Detect which cell encompasses the target text, then output its (x, y) center coordinate. 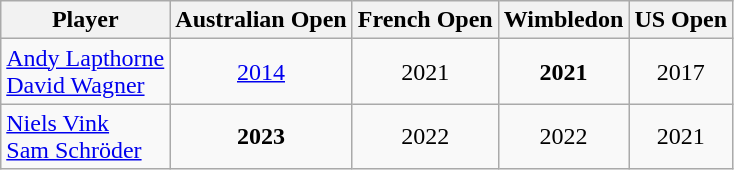
Niels Vink Sam Schröder (86, 136)
2023 (261, 136)
2017 (681, 72)
US Open (681, 20)
Andy Lapthorne David Wagner (86, 72)
Australian Open (261, 20)
Player (86, 20)
French Open (425, 20)
2014 (261, 72)
Wimbledon (564, 20)
